Search for the cell housing the specified text and yield its (X, Y) center coordinate. 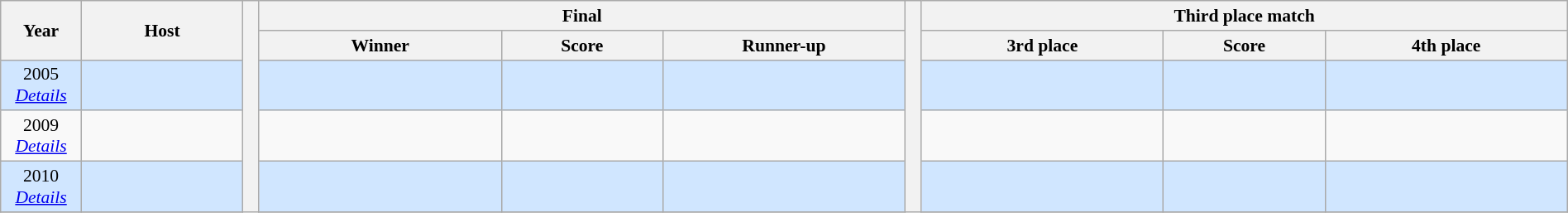
2005Details (41, 85)
Year (41, 30)
Winner (380, 46)
4th place (1446, 46)
Runner-up (784, 46)
2010Details (41, 187)
Host (162, 30)
Third place match (1244, 16)
3rd place (1042, 46)
2009Details (41, 136)
Final (582, 16)
